Pinpoint the cell where the given text exists, returning its (x, y) midpoint coordinate. 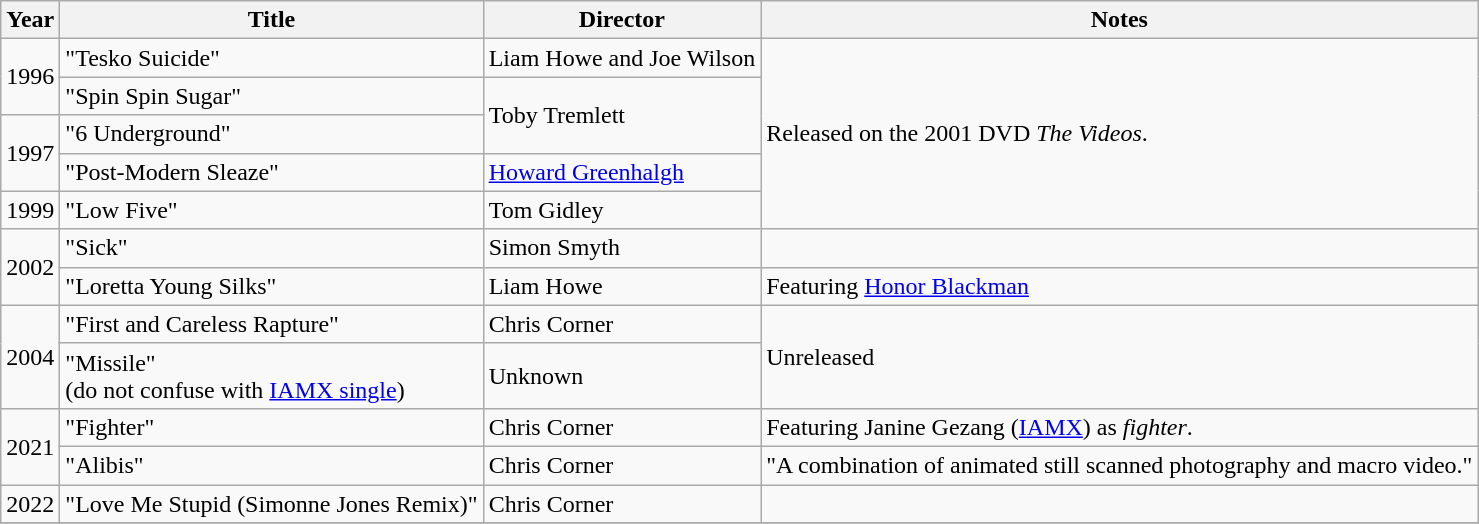
Simon Smyth (622, 248)
Howard Greenhalgh (622, 172)
"Sick" (272, 248)
Year (30, 20)
"First and Careless Rapture" (272, 324)
Liam Howe and Joe Wilson (622, 58)
"Post-Modern Sleaze" (272, 172)
Featuring Honor Blackman (1120, 286)
"A combination of animated still scanned photography and macro video." (1120, 465)
1997 (30, 153)
2004 (30, 356)
"Spin Spin Sugar" (272, 96)
Unknown (622, 376)
Tom Gidley (622, 210)
2022 (30, 503)
1996 (30, 77)
"6 Underground" (272, 134)
"Tesko Suicide" (272, 58)
Unreleased (1120, 356)
Toby Tremlett (622, 115)
1999 (30, 210)
Notes (1120, 20)
Released on the 2001 DVD The Videos. (1120, 134)
Title (272, 20)
Liam Howe (622, 286)
"Loretta Young Silks" (272, 286)
Featuring Janine Gezang (IAMX) as fighter. (1120, 427)
Director (622, 20)
"Missile"(do not confuse with IAMX single) (272, 376)
"Fighter" (272, 427)
"Low Five" (272, 210)
2002 (30, 267)
"Alibis" (272, 465)
"Love Me Stupid (Simonne Jones Remix)" (272, 503)
2021 (30, 446)
